Return the [x, y] coordinate for the center point of the cell that contains the specified text.  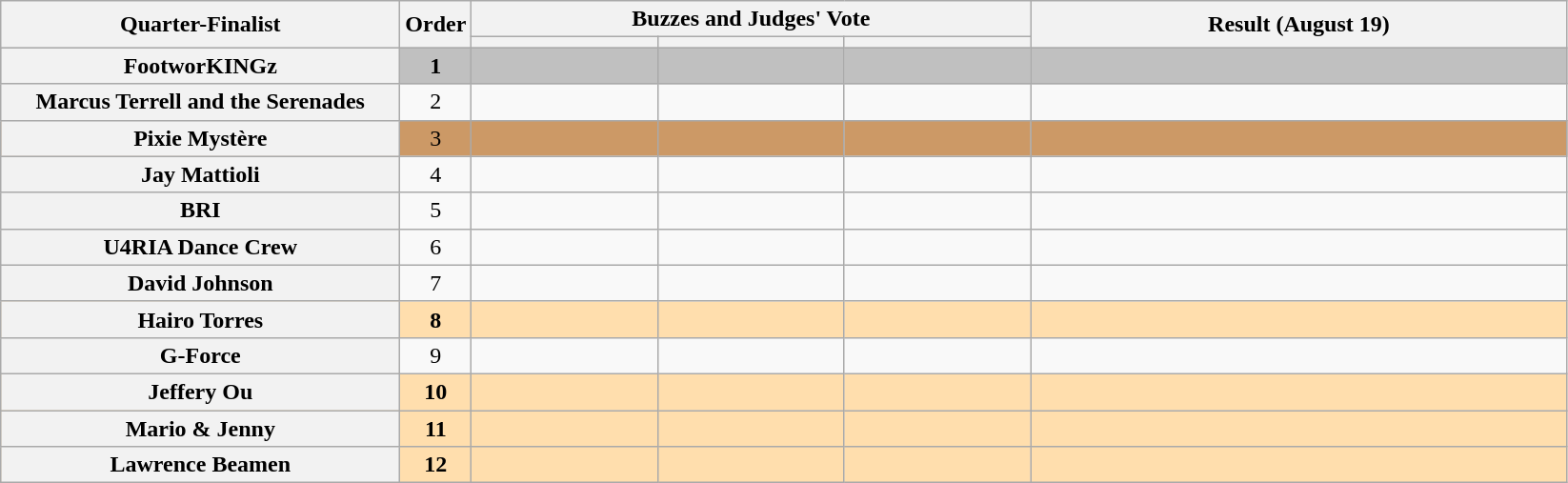
U4RIA Dance Crew [200, 247]
Jay Mattioli [200, 174]
1 [436, 66]
2 [436, 102]
BRI [200, 211]
Result (August 19) [1299, 25]
8 [436, 319]
Quarter-Finalist [200, 25]
David Johnson [200, 283]
10 [436, 392]
Lawrence Beamen [200, 465]
5 [436, 211]
6 [436, 247]
G-Force [200, 355]
Marcus Terrell and the Serenades [200, 102]
9 [436, 355]
Mario & Jenny [200, 428]
3 [436, 138]
11 [436, 428]
Pixie Mystère [200, 138]
Hairo Torres [200, 319]
Jeffery Ou [200, 392]
12 [436, 465]
7 [436, 283]
4 [436, 174]
Order [436, 25]
FootworKINGz [200, 66]
Buzzes and Judges' Vote [751, 19]
